Return the [X, Y] coordinate for the center point of the cell that contains the specified text.  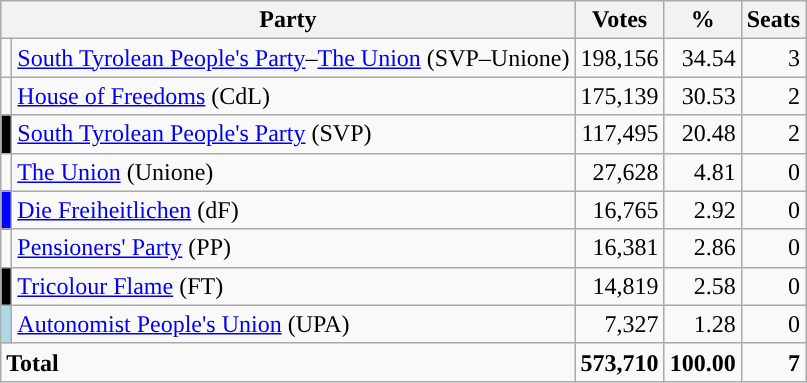
2.58 [702, 286]
Pensioners' Party (PP) [294, 248]
1.28 [702, 324]
Autonomist People's Union (UPA) [294, 324]
2.86 [702, 248]
Party [288, 20]
Total [288, 362]
Seats [773, 20]
Tricolour Flame (FT) [294, 286]
198,156 [620, 58]
117,495 [620, 134]
7 [773, 362]
175,139 [620, 96]
3 [773, 58]
House of Freedoms (CdL) [294, 96]
20.48 [702, 134]
South Tyrolean People's Party–The Union (SVP–Unione) [294, 58]
100.00 [702, 362]
2.92 [702, 210]
Votes [620, 20]
573,710 [620, 362]
The Union (Unione) [294, 172]
27,628 [620, 172]
4.81 [702, 172]
Die Freiheitlichen (dF) [294, 210]
South Tyrolean People's Party (SVP) [294, 134]
16,765 [620, 210]
% [702, 20]
34.54 [702, 58]
16,381 [620, 248]
14,819 [620, 286]
30.53 [702, 96]
7,327 [620, 324]
